Provide the (x, y) coordinate of the cell's center where the given text is located.  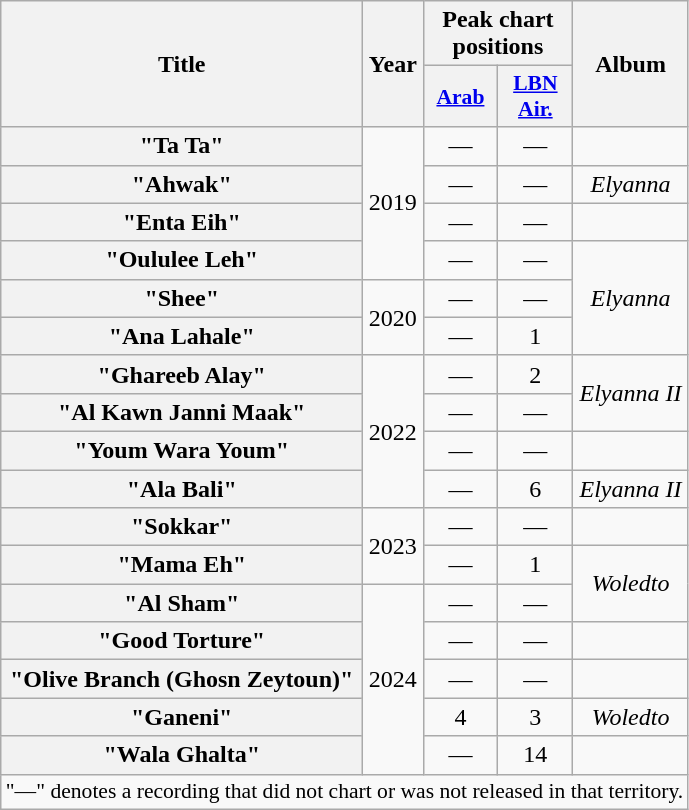
"Shee" (182, 298)
"Ana Lahale" (182, 336)
"Enta Eih" (182, 222)
"Mama Eh" (182, 565)
Year (393, 64)
6 (536, 489)
2023 (393, 546)
"Al Kawn Janni Maak" (182, 412)
"Good Torture" (182, 641)
"Olive Branch (Ghosn Zeytoun)" (182, 679)
Peak chart positions (498, 34)
2022 (393, 431)
"Ganeni" (182, 717)
"Oululee Leh" (182, 260)
4 (460, 717)
"Sokkar" (182, 527)
3 (536, 717)
Arab (460, 96)
Album (630, 64)
"Wala Ghalta" (182, 755)
Title (182, 64)
"Al Sham" (182, 603)
2020 (393, 317)
2 (536, 374)
"—" denotes a recording that did not chart or was not released in that territory. (345, 792)
14 (536, 755)
"Ghareeb Alay" (182, 374)
"Ala Bali" (182, 489)
"Ta Ta" (182, 146)
"Ahwak" (182, 184)
"Youm Wara Youm" (182, 450)
2019 (393, 203)
2024 (393, 679)
LBNAir. (536, 96)
